Search for the cell housing the specified text and yield its [x, y] center coordinate. 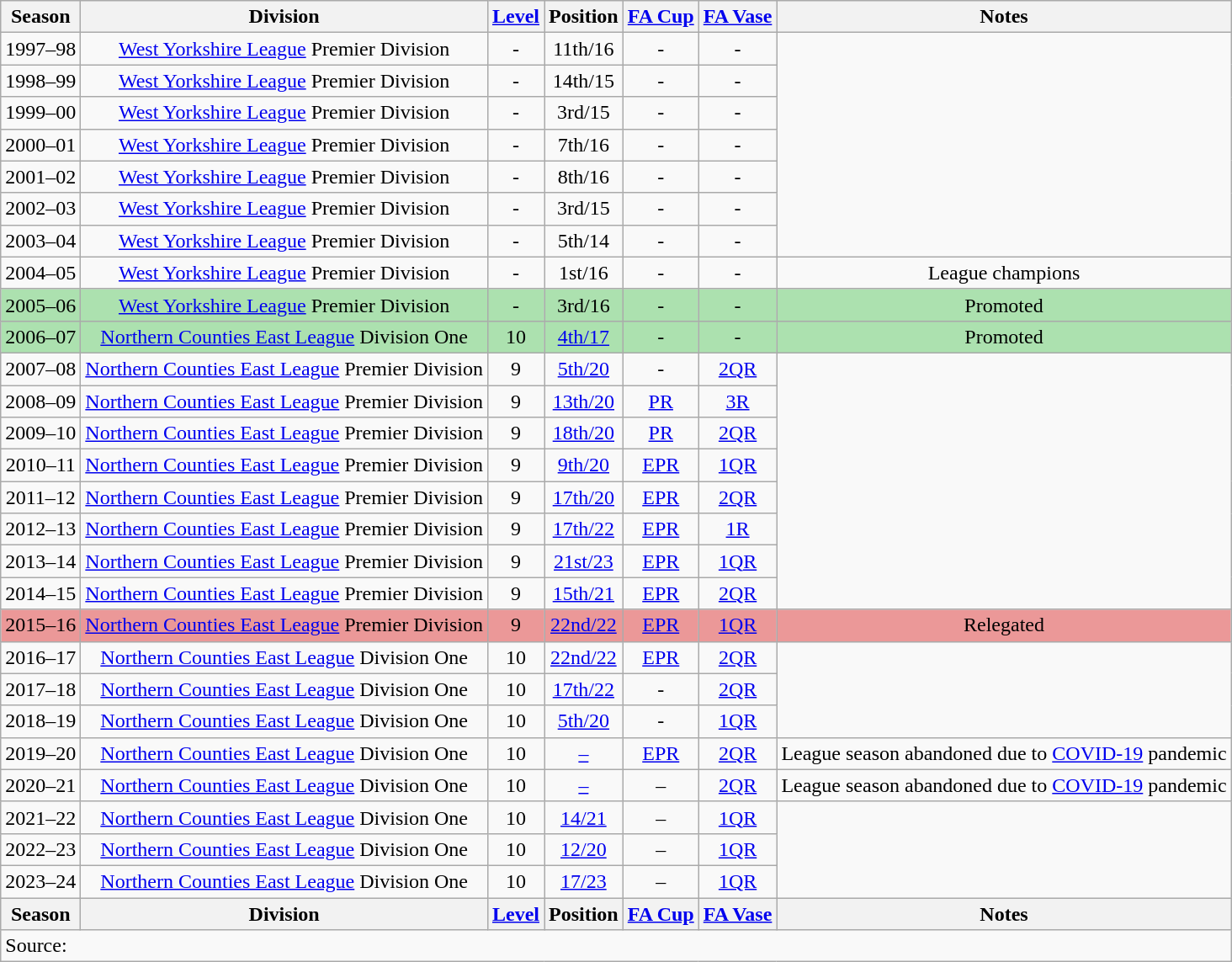
9th/20 [583, 465]
3rd/16 [583, 305]
2008–09 [40, 401]
15th/21 [583, 593]
1R [737, 529]
2013–14 [40, 561]
2009–10 [40, 433]
2022–23 [40, 849]
14/21 [583, 817]
2023–24 [40, 881]
League champions [1004, 273]
2018–19 [40, 721]
2007–08 [40, 369]
2004–05 [40, 273]
2020–21 [40, 785]
3R [737, 401]
Source: [616, 946]
18th/20 [583, 433]
11th/16 [583, 49]
5th/14 [583, 241]
1st/16 [583, 273]
1998–99 [40, 81]
2011–12 [40, 497]
2019–20 [40, 753]
12/20 [583, 849]
2012–13 [40, 529]
14th/15 [583, 81]
1997–98 [40, 49]
Relegated [1004, 625]
1999–00 [40, 113]
2015–16 [40, 625]
2006–07 [40, 337]
17/23 [583, 881]
2005–06 [40, 305]
2002–03 [40, 209]
4th/17 [583, 337]
2014–15 [40, 593]
21st/23 [583, 561]
2016–17 [40, 657]
7th/16 [583, 145]
8th/16 [583, 177]
2000–01 [40, 145]
17th/20 [583, 497]
2001–02 [40, 177]
2003–04 [40, 241]
2010–11 [40, 465]
2017–18 [40, 689]
13th/20 [583, 401]
2021–22 [40, 817]
